Identify which cell holds the provided text, then report its [x, y] central coordinate. 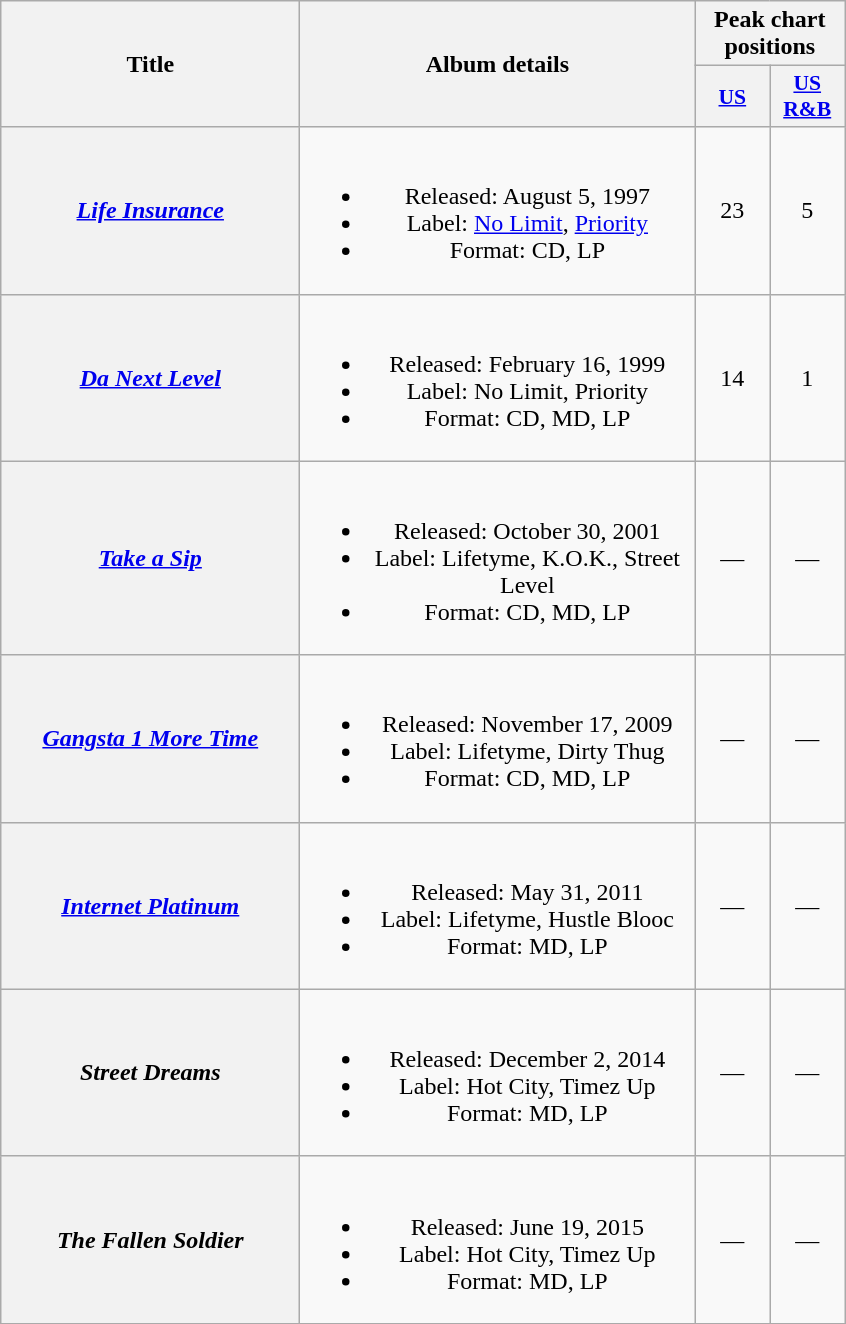
Released: June 19, 2015Label: Hot City, Timez UpFormat: MD, LP [498, 1240]
1 [808, 378]
Title [150, 64]
The Fallen Soldier [150, 1240]
Released: December 2, 2014Label: Hot City, Timez UpFormat: MD, LP [498, 1072]
14 [732, 378]
Released: February 16, 1999Label: No Limit, PriorityFormat: CD, MD, LP [498, 378]
Released: November 17, 2009Label: Lifetyme, Dirty ThugFormat: CD, MD, LP [498, 738]
US R&B [808, 96]
Released: August 5, 1997Label: No Limit, PriorityFormat: CD, LP [498, 210]
Released: October 30, 2001Label: Lifetyme, K.O.K., Street LevelFormat: CD, MD, LP [498, 558]
Peak chart positions [770, 34]
Life Insurance [150, 210]
Album details [498, 64]
Released: May 31, 2011Label: Lifetyme, Hustle BloocFormat: MD, LP [498, 906]
Take a Sip [150, 558]
US [732, 96]
Da Next Level [150, 378]
23 [732, 210]
Internet Platinum [150, 906]
Gangsta 1 More Time [150, 738]
5 [808, 210]
Street Dreams [150, 1072]
